Search for the cell housing the specified text and yield its (X, Y) center coordinate. 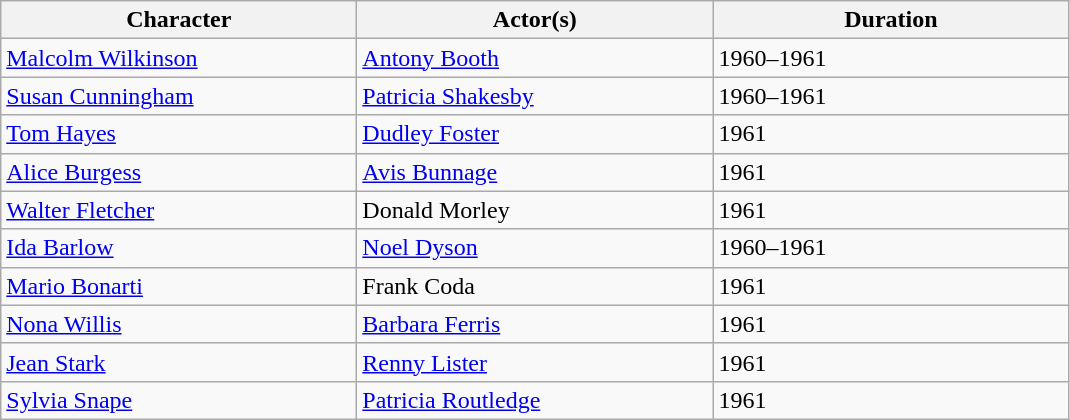
Patricia Shakesby (535, 96)
Jean Stark (179, 362)
Renny Lister (535, 362)
Donald Morley (535, 210)
Character (179, 20)
Avis Bunnage (535, 172)
Nona Willis (179, 324)
Mario Bonarti (179, 286)
Malcolm Wilkinson (179, 58)
Walter Fletcher (179, 210)
Sylvia Snape (179, 400)
Barbara Ferris (535, 324)
Ida Barlow (179, 248)
Alice Burgess (179, 172)
Actor(s) (535, 20)
Noel Dyson (535, 248)
Duration (891, 20)
Susan Cunningham (179, 96)
Tom Hayes (179, 134)
Frank Coda (535, 286)
Dudley Foster (535, 134)
Patricia Routledge (535, 400)
Antony Booth (535, 58)
